Find where the given text appears and provide that cell's center as [X, Y] coordinate. 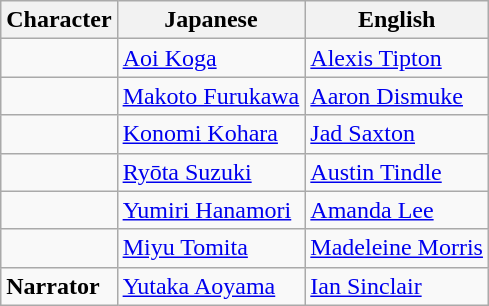
Ryōta Suzuki [211, 172]
Japanese [211, 20]
Austin Tindle [397, 172]
Miyu Tomita [211, 248]
Yumiri Hanamori [211, 210]
Ian Sinclair [397, 286]
Alexis Tipton [397, 58]
English [397, 20]
Jad Saxton [397, 134]
Konomi Kohara [211, 134]
Makoto Furukawa [211, 96]
Yutaka Aoyama [211, 286]
Aoi Koga [211, 58]
Character [59, 20]
Amanda Lee [397, 210]
Aaron Dismuke [397, 96]
Narrator [59, 286]
Madeleine Morris [397, 248]
